Provide the (x, y) coordinate of the cell's center where the given text is located.  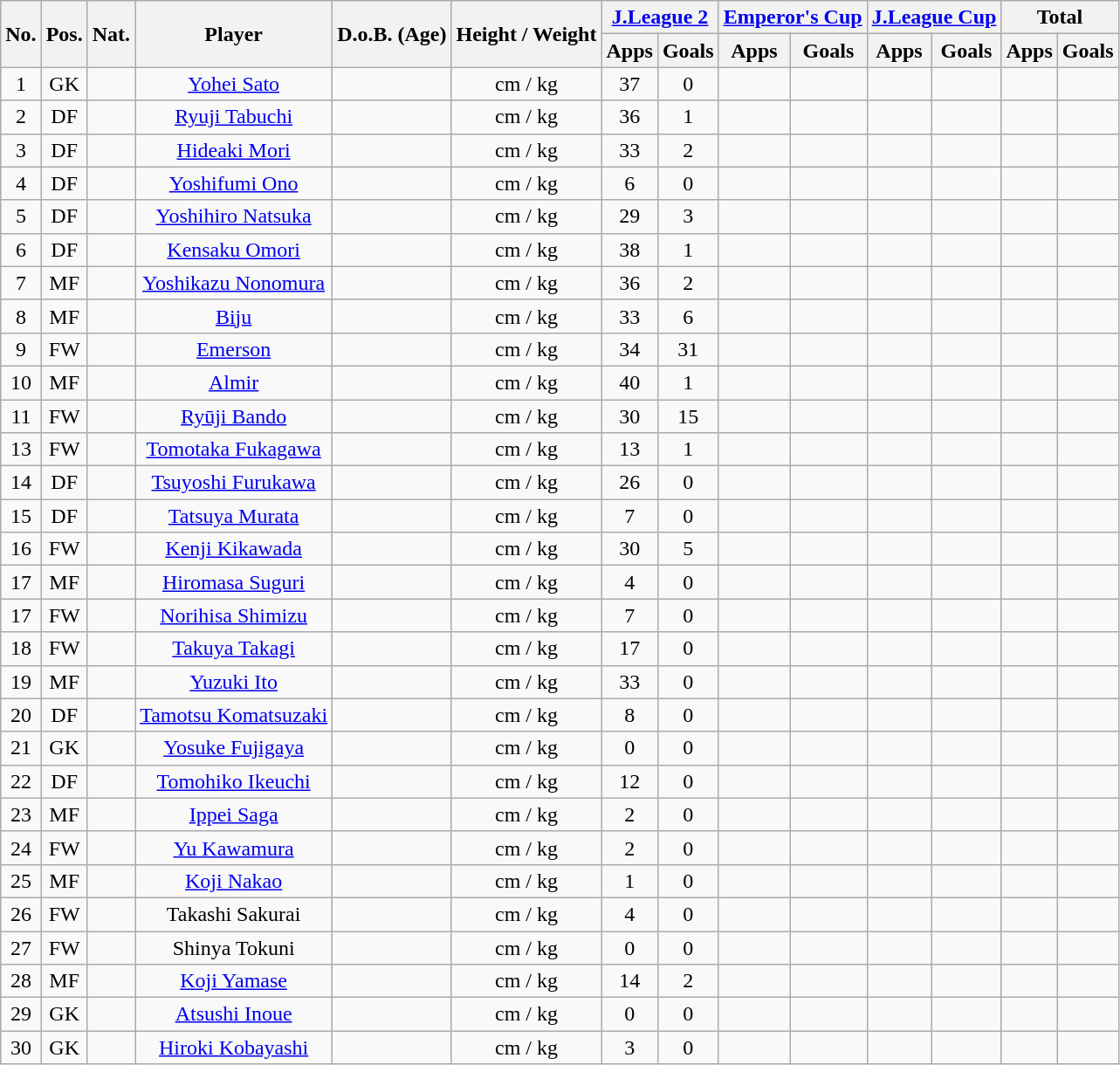
Kenji Kikawada (234, 549)
Yu Kawamura (234, 848)
25 (21, 881)
Emperor's Cup (793, 17)
Total (1060, 17)
23 (21, 814)
Takuya Takagi (234, 649)
Hideaki Mori (234, 150)
Player (234, 34)
Tomotaka Fukagawa (234, 450)
16 (21, 549)
31 (688, 349)
Yuzuki Ito (234, 682)
Yoshifumi Ono (234, 183)
Hiroki Kobayashi (234, 1048)
Yoshihiro Natsuka (234, 216)
Yosuke Fujigaya (234, 748)
28 (21, 981)
Yohei Sato (234, 84)
Ippei Saga (234, 814)
Koji Yamase (234, 981)
Ryūji Bando (234, 416)
Yoshikazu Nonomura (234, 283)
Ryuji Tabuchi (234, 117)
D.o.B. (Age) (392, 34)
Tomohiko Ikeuchi (234, 781)
34 (629, 349)
Takashi Sakurai (234, 914)
Pos. (65, 34)
21 (21, 748)
38 (629, 250)
Tatsuya Murata (234, 516)
12 (629, 781)
11 (21, 416)
Emerson (234, 349)
No. (21, 34)
20 (21, 715)
Atsushi Inoue (234, 1014)
Tamotsu Komatsuzaki (234, 715)
Tsuyoshi Furukawa (234, 483)
J.League 2 (660, 17)
Koji Nakao (234, 881)
Biju (234, 316)
J.League Cup (934, 17)
37 (629, 84)
Nat. (111, 34)
Kensaku Omori (234, 250)
27 (21, 947)
Height / Weight (526, 34)
9 (21, 349)
Almir (234, 382)
Hiromasa Suguri (234, 582)
19 (21, 682)
Norihisa Shimizu (234, 615)
24 (21, 848)
22 (21, 781)
10 (21, 382)
18 (21, 649)
Shinya Tokuni (234, 947)
40 (629, 382)
